Pinpoint the cell where the given text exists, returning its (X, Y) midpoint coordinate. 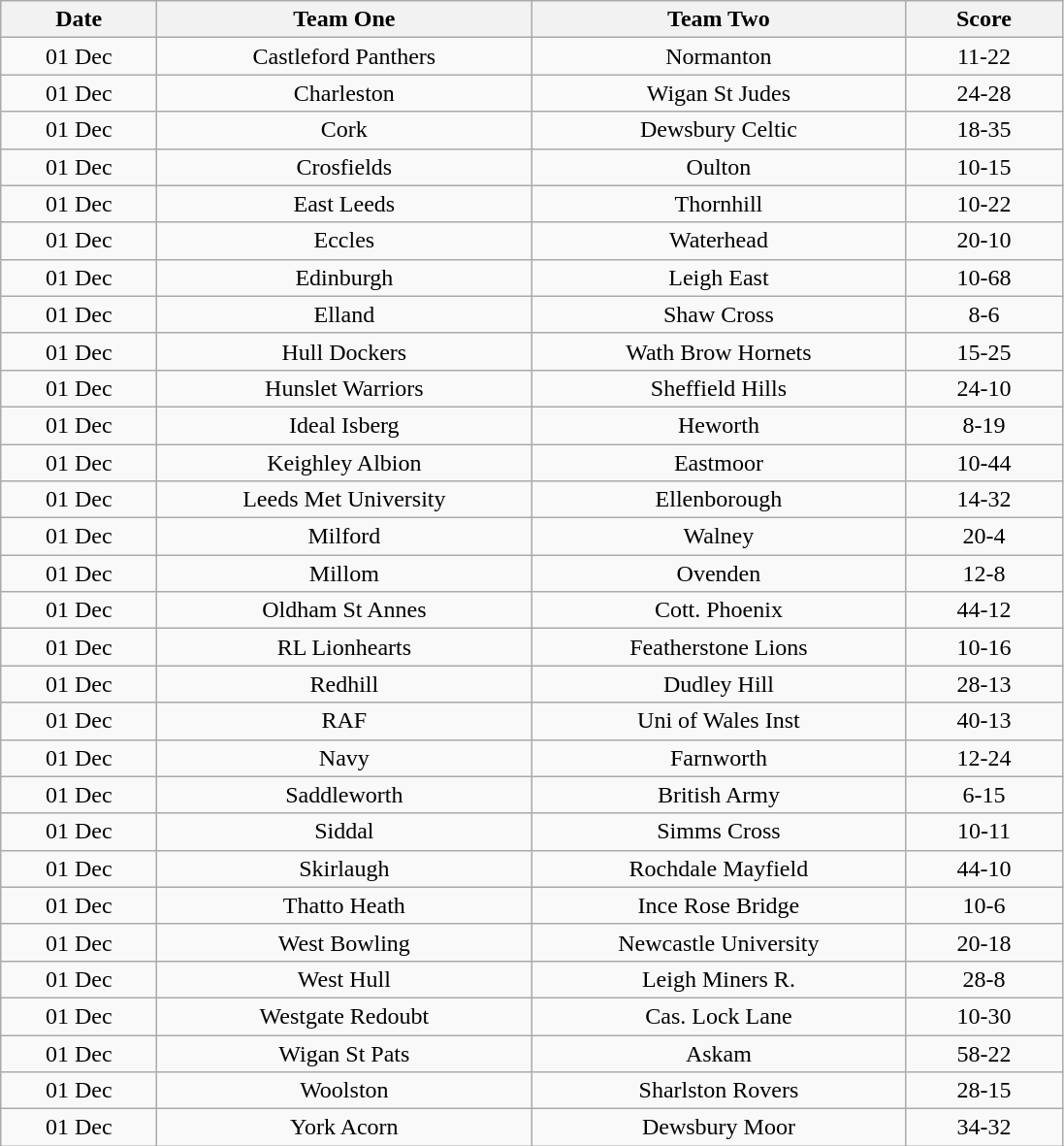
Hull Dockers (344, 351)
20-18 (983, 942)
Date (80, 19)
Dewsbury Moor (719, 1128)
RL Lionhearts (344, 647)
44-12 (983, 610)
Woolston (344, 1091)
Ideal Isberg (344, 425)
Walney (719, 537)
Ellenborough (719, 500)
24-28 (983, 93)
Siddal (344, 832)
Cas. Lock Lane (719, 1016)
Waterhead (719, 241)
11-22 (983, 56)
10-44 (983, 463)
West Hull (344, 979)
Sharlston Rovers (719, 1091)
Edinburgh (344, 278)
East Leeds (344, 204)
Cott. Phoenix (719, 610)
10-11 (983, 832)
Team Two (719, 19)
Score (983, 19)
Westgate Redoubt (344, 1016)
Hunslet Warriors (344, 388)
10-68 (983, 278)
RAF (344, 721)
20-4 (983, 537)
28-15 (983, 1091)
Saddleworth (344, 795)
Ovenden (719, 573)
44-10 (983, 868)
34-32 (983, 1128)
Charleston (344, 93)
24-10 (983, 388)
Askam (719, 1053)
Eccles (344, 241)
Newcastle University (719, 942)
Oulton (719, 167)
Cork (344, 130)
Elland (344, 314)
Rochdale Mayfield (719, 868)
Dudley Hill (719, 684)
Oldham St Annes (344, 610)
Heworth (719, 425)
Crosfields (344, 167)
Skirlaugh (344, 868)
Uni of Wales Inst (719, 721)
Thatto Heath (344, 905)
Keighley Albion (344, 463)
Millom (344, 573)
10-30 (983, 1016)
20-10 (983, 241)
Leigh Miners R. (719, 979)
West Bowling (344, 942)
58-22 (983, 1053)
Farnworth (719, 758)
Wigan St Pats (344, 1053)
Wath Brow Hornets (719, 351)
Thornhill (719, 204)
14-32 (983, 500)
10-15 (983, 167)
12-24 (983, 758)
Castleford Panthers (344, 56)
York Acorn (344, 1128)
Leigh East (719, 278)
15-25 (983, 351)
British Army (719, 795)
Wigan St Judes (719, 93)
Shaw Cross (719, 314)
28-8 (983, 979)
10-22 (983, 204)
Milford (344, 537)
Normanton (719, 56)
8-19 (983, 425)
10-6 (983, 905)
Simms Cross (719, 832)
10-16 (983, 647)
Ince Rose Bridge (719, 905)
18-35 (983, 130)
40-13 (983, 721)
12-8 (983, 573)
Team One (344, 19)
Featherstone Lions (719, 647)
Navy (344, 758)
28-13 (983, 684)
Dewsbury Celtic (719, 130)
6-15 (983, 795)
Sheffield Hills (719, 388)
Redhill (344, 684)
Leeds Met University (344, 500)
8-6 (983, 314)
Eastmoor (719, 463)
